Search for the cell housing the specified text and yield its [x, y] center coordinate. 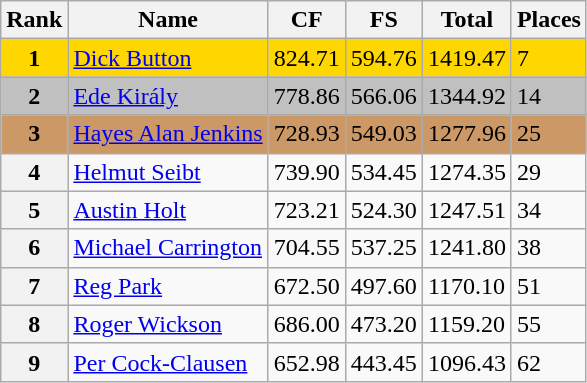
Reg Park [168, 286]
704.55 [306, 248]
Rank [34, 20]
CF [306, 20]
728.93 [306, 134]
1344.92 [466, 96]
4 [34, 172]
38 [548, 248]
497.60 [384, 286]
652.98 [306, 362]
Michael Carrington [168, 248]
1419.47 [466, 58]
1170.10 [466, 286]
672.50 [306, 286]
5 [34, 210]
686.00 [306, 324]
55 [548, 324]
566.06 [384, 96]
6 [34, 248]
9 [34, 362]
739.90 [306, 172]
25 [548, 134]
537.25 [384, 248]
Hayes Alan Jenkins [168, 134]
Helmut Seibt [168, 172]
FS [384, 20]
1159.20 [466, 324]
1274.35 [466, 172]
2 [34, 96]
473.20 [384, 324]
Dick Button [168, 58]
Roger Wickson [168, 324]
824.71 [306, 58]
534.45 [384, 172]
3 [34, 134]
778.86 [306, 96]
Name [168, 20]
Places [548, 20]
1096.43 [466, 362]
1241.80 [466, 248]
443.45 [384, 362]
Ede Király [168, 96]
62 [548, 362]
Austin Holt [168, 210]
Per Cock-Clausen [168, 362]
34 [548, 210]
524.30 [384, 210]
594.76 [384, 58]
1 [34, 58]
29 [548, 172]
1247.51 [466, 210]
8 [34, 324]
549.03 [384, 134]
Total [466, 20]
1277.96 [466, 134]
14 [548, 96]
51 [548, 286]
723.21 [306, 210]
